Return the (x, y) coordinate for the center point of the cell that contains the specified text.  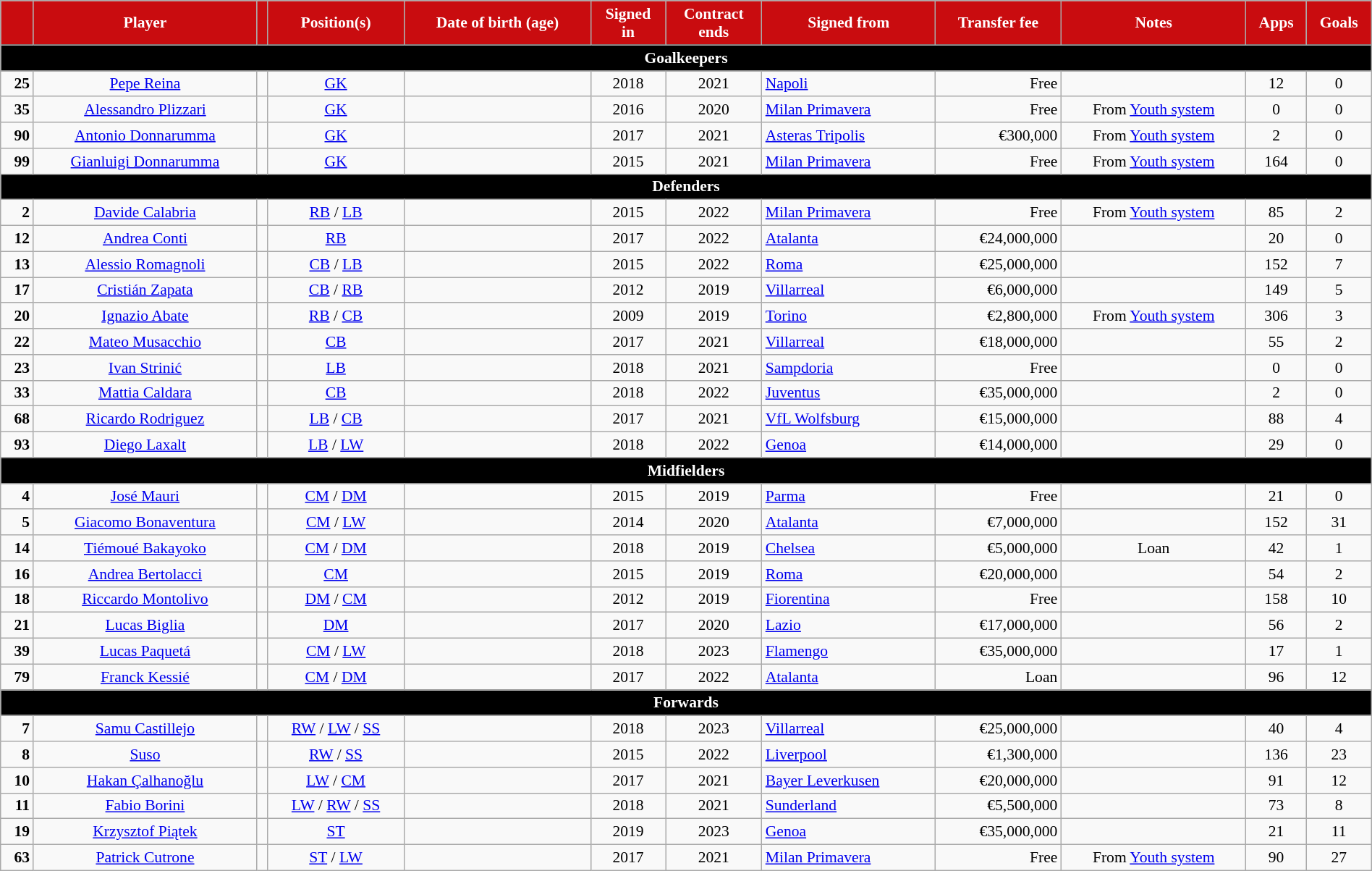
CB / LB (336, 264)
Signed from (849, 23)
2016 (628, 110)
Ricardo Rodriguez (145, 419)
Diego Laxalt (145, 445)
Apps (1276, 23)
€6,000,000 (999, 290)
LB (336, 368)
Lazio (849, 626)
Alessandro Plizzari (145, 110)
27 (1339, 858)
Pepe Reina (145, 84)
Hakan Çalhanoğlu (145, 780)
Riccardo Montolivo (145, 599)
Midfielders (686, 471)
73 (1276, 806)
22 (17, 342)
42 (1276, 548)
Notes (1153, 23)
Cristián Zapata (145, 290)
DM (336, 626)
Franck Kessié (145, 677)
Juventus (849, 393)
Mattia Caldara (145, 393)
€7,000,000 (999, 523)
55 (1276, 342)
136 (1276, 754)
Bayer Leverkusen (849, 780)
Ivan Strinić (145, 368)
35 (17, 110)
Antonio Donnarumma (145, 135)
99 (17, 161)
14 (17, 548)
€18,000,000 (999, 342)
€14,000,000 (999, 445)
16 (17, 574)
Tiémoué Bakayoko (145, 548)
25 (17, 84)
Goals (1339, 23)
Gianluigi Donnarumma (145, 161)
Signedin (628, 23)
Andrea Conti (145, 239)
91 (1276, 780)
Asteras Tripolis (849, 135)
85 (1276, 213)
Patrick Cutrone (145, 858)
Liverpool (849, 754)
LW / CM (336, 780)
€1,300,000 (999, 754)
DM / CM (336, 599)
€300,000 (999, 135)
54 (1276, 574)
3 (1339, 316)
Fiorentina (849, 599)
88 (1276, 419)
56 (1276, 626)
Sampdoria (849, 368)
Transfer fee (999, 23)
Torino (849, 316)
Parma (849, 497)
RB (336, 239)
19 (17, 832)
José Mauri (145, 497)
13 (17, 264)
68 (17, 419)
Fabio Borini (145, 806)
164 (1276, 161)
93 (17, 445)
RB / CB (336, 316)
LB / LW (336, 445)
Andrea Bertolacci (145, 574)
Napoli (849, 84)
Goalkeepers (686, 58)
€5,500,000 (999, 806)
96 (1276, 677)
Ignazio Abate (145, 316)
CB / RB (336, 290)
LB / CB (336, 419)
Davide Calabria (145, 213)
31 (1339, 523)
Date of birth (age) (498, 23)
18 (17, 599)
Suso (145, 754)
Giacomo Bonaventura (145, 523)
ST (336, 832)
Contractends (713, 23)
63 (17, 858)
Forwards (686, 703)
2014 (628, 523)
2009 (628, 316)
29 (1276, 445)
RW / SS (336, 754)
Lucas Biglia (145, 626)
€15,000,000 (999, 419)
ST / LW (336, 858)
€17,000,000 (999, 626)
Samu Castillejo (145, 729)
€2,800,000 (999, 316)
158 (1276, 599)
Player (145, 23)
33 (17, 393)
€5,000,000 (999, 548)
VfL Wolfsburg (849, 419)
79 (17, 677)
149 (1276, 290)
Position(s) (336, 23)
Sunderland (849, 806)
CM (336, 574)
Chelsea (849, 548)
LW / RW / SS (336, 806)
€24,000,000 (999, 239)
Flamengo (849, 652)
40 (1276, 729)
306 (1276, 316)
Krzysztof Piątek (145, 832)
Alessio Romagnoli (145, 264)
Defenders (686, 187)
RB / LB (336, 213)
Lucas Paquetá (145, 652)
Mateo Musacchio (145, 342)
39 (17, 652)
RW / LW / SS (336, 729)
